From the cell containing the given text, extract its center point as (X, Y) coordinate. 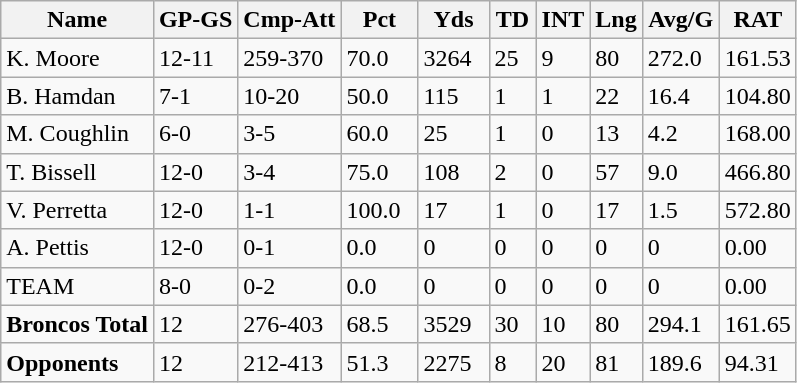
70.0 (380, 58)
7-1 (195, 96)
161.53 (758, 58)
Name (78, 20)
259-370 (290, 58)
12-11 (195, 58)
9 (563, 58)
100.0 (380, 210)
Avg/G (680, 20)
T. Bissell (78, 172)
3529 (454, 324)
RAT (758, 20)
INT (563, 20)
Opponents (78, 362)
13 (616, 134)
51.3 (380, 362)
3264 (454, 58)
68.5 (380, 324)
1.5 (680, 210)
3-4 (290, 172)
572.80 (758, 210)
0-1 (290, 248)
212-413 (290, 362)
81 (616, 362)
168.00 (758, 134)
20 (563, 362)
GP-GS (195, 20)
4.2 (680, 134)
TD (512, 20)
B. Hamdan (78, 96)
V. Perretta (78, 210)
10-20 (290, 96)
115 (454, 96)
9.0 (680, 172)
30 (512, 324)
10 (563, 324)
108 (454, 172)
75.0 (380, 172)
TEAM (78, 286)
2275 (454, 362)
294.1 (680, 324)
60.0 (380, 134)
K. Moore (78, 58)
161.65 (758, 324)
Lng (616, 20)
276-403 (290, 324)
16.4 (680, 96)
104.80 (758, 96)
6-0 (195, 134)
8 (512, 362)
0-2 (290, 286)
189.6 (680, 362)
57 (616, 172)
M. Coughlin (78, 134)
466.80 (758, 172)
Yds (454, 20)
1-1 (290, 210)
3-5 (290, 134)
94.31 (758, 362)
Broncos Total (78, 324)
272.0 (680, 58)
2 (512, 172)
8-0 (195, 286)
Cmp-Att (290, 20)
A. Pettis (78, 248)
50.0 (380, 96)
22 (616, 96)
Pct (380, 20)
